Return (X, Y) of the center of cell containing provided text 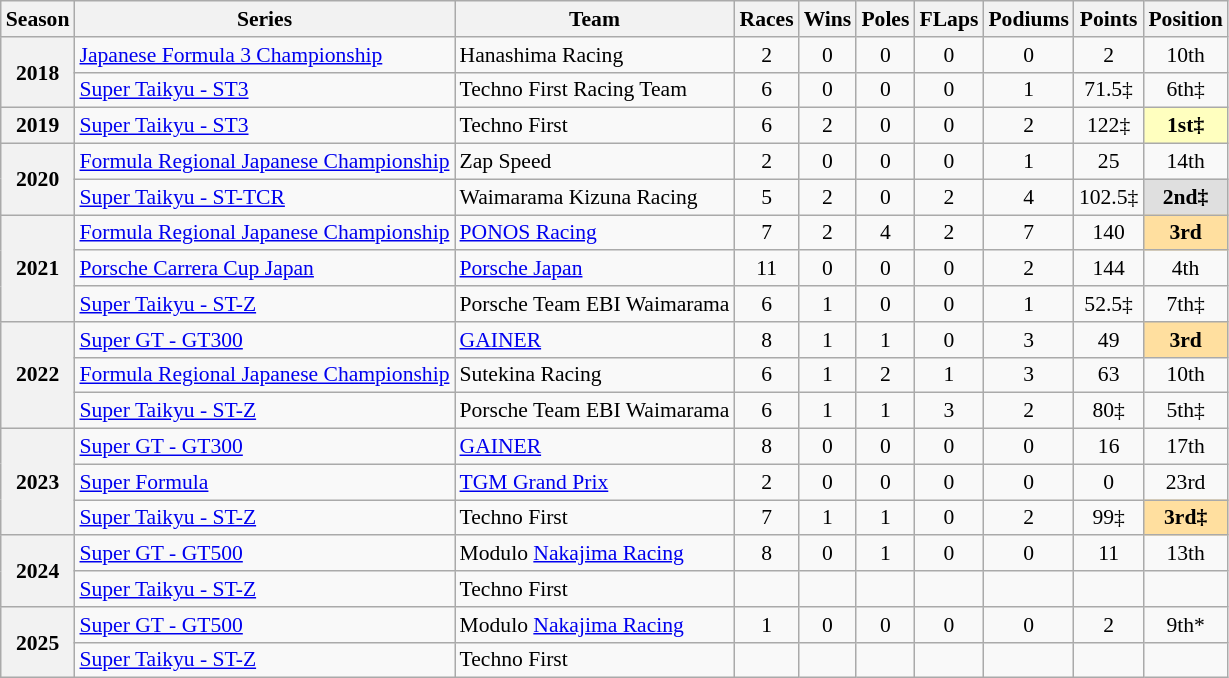
2019 (38, 126)
52.5‡ (1108, 304)
Team (594, 19)
140 (1108, 233)
2018 (38, 72)
17th (1185, 447)
2nd‡ (1185, 197)
Porsche Japan (594, 269)
Points (1108, 19)
4th (1185, 269)
Waimarama Kizuna Racing (594, 197)
2022 (38, 376)
49 (1108, 340)
9th* (1185, 625)
14th (1185, 162)
Series (264, 19)
Zap Speed (594, 162)
5 (767, 197)
16 (1108, 447)
Podiums (1028, 19)
25 (1108, 162)
99‡ (1108, 518)
2025 (38, 642)
Hanashima Racing (594, 55)
Races (767, 19)
5th‡ (1185, 411)
3rd‡ (1185, 518)
6th‡ (1185, 90)
Sutekina Racing (594, 375)
PONOS Racing (594, 233)
102.5‡ (1108, 197)
2021 (38, 268)
FLaps (948, 19)
Position (1185, 19)
Porsche Carrera Cup Japan (264, 269)
80‡ (1108, 411)
2023 (38, 482)
Poles (885, 19)
2024 (38, 572)
TGM Grand Prix (594, 482)
23rd (1185, 482)
7th‡ (1185, 304)
63 (1108, 375)
Japanese Formula 3 Championship (264, 55)
71.5‡ (1108, 90)
Super Formula (264, 482)
2020 (38, 180)
144 (1108, 269)
Wins (828, 19)
1st‡ (1185, 126)
Super Taikyu - ST-TCR (264, 197)
122‡ (1108, 126)
13th (1185, 554)
Season (38, 19)
Techno First Racing Team (594, 90)
